Return (x, y) of the center of cell containing provided text 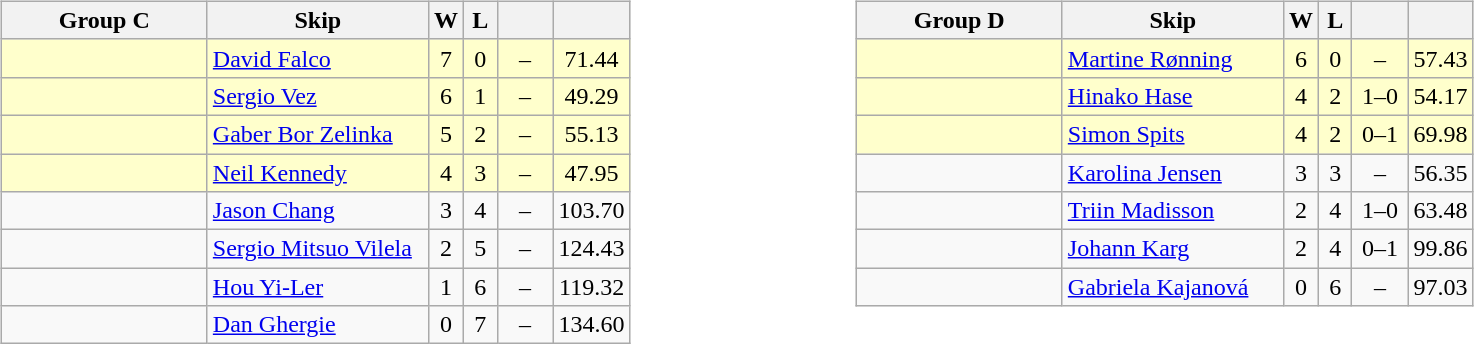
57.43 (1440, 58)
134.60 (592, 325)
Johann Karg (1172, 249)
97.03 (1440, 287)
54.17 (1440, 96)
Group C (104, 20)
Karolina Jensen (1172, 173)
Jason Chang (318, 211)
Gaber Bor Zelinka (318, 134)
69.98 (1440, 134)
Triin Madisson (1172, 211)
56.35 (1440, 173)
49.29 (592, 96)
Group D (959, 20)
Sergio Vez (318, 96)
Hou Yi-Ler (318, 287)
103.70 (592, 211)
Hinako Hase (1172, 96)
63.48 (1440, 211)
47.95 (592, 173)
99.86 (1440, 249)
55.13 (592, 134)
Simon Spits (1172, 134)
71.44 (592, 58)
Sergio Mitsuo Vilela (318, 249)
Gabriela Kajanová (1172, 287)
124.43 (592, 249)
Dan Ghergie (318, 325)
David Falco (318, 58)
119.32 (592, 287)
Martine Rønning (1172, 58)
Neil Kennedy (318, 173)
